Detect which cell encompasses the target text, then output its (X, Y) center coordinate. 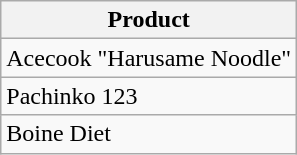
Product (149, 20)
Acecook "Harusame Noodle" (149, 58)
Pachinko 123 (149, 96)
Boine Diet (149, 134)
